Identify which cell holds the provided text, then report its (x, y) central coordinate. 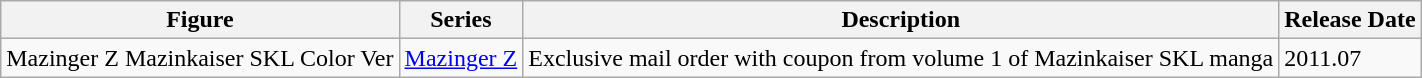
Mazinger Z (461, 58)
Series (461, 20)
2011.07 (1350, 58)
Release Date (1350, 20)
Exclusive mail order with coupon from volume 1 of Mazinkaiser SKL manga (901, 58)
Figure (200, 20)
Mazinger Z Mazinkaiser SKL Color Ver (200, 58)
Description (901, 20)
